Return [x, y] of the center of cell containing provided text 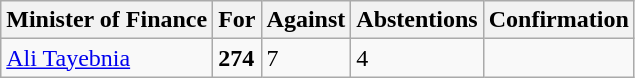
Confirmation [558, 20]
For [237, 20]
Minister of Finance [107, 20]
Ali Tayebnia [107, 58]
4 [417, 58]
7 [306, 58]
274 [237, 58]
Against [306, 20]
Abstentions [417, 20]
